Return (X, Y) of the center of cell containing provided text 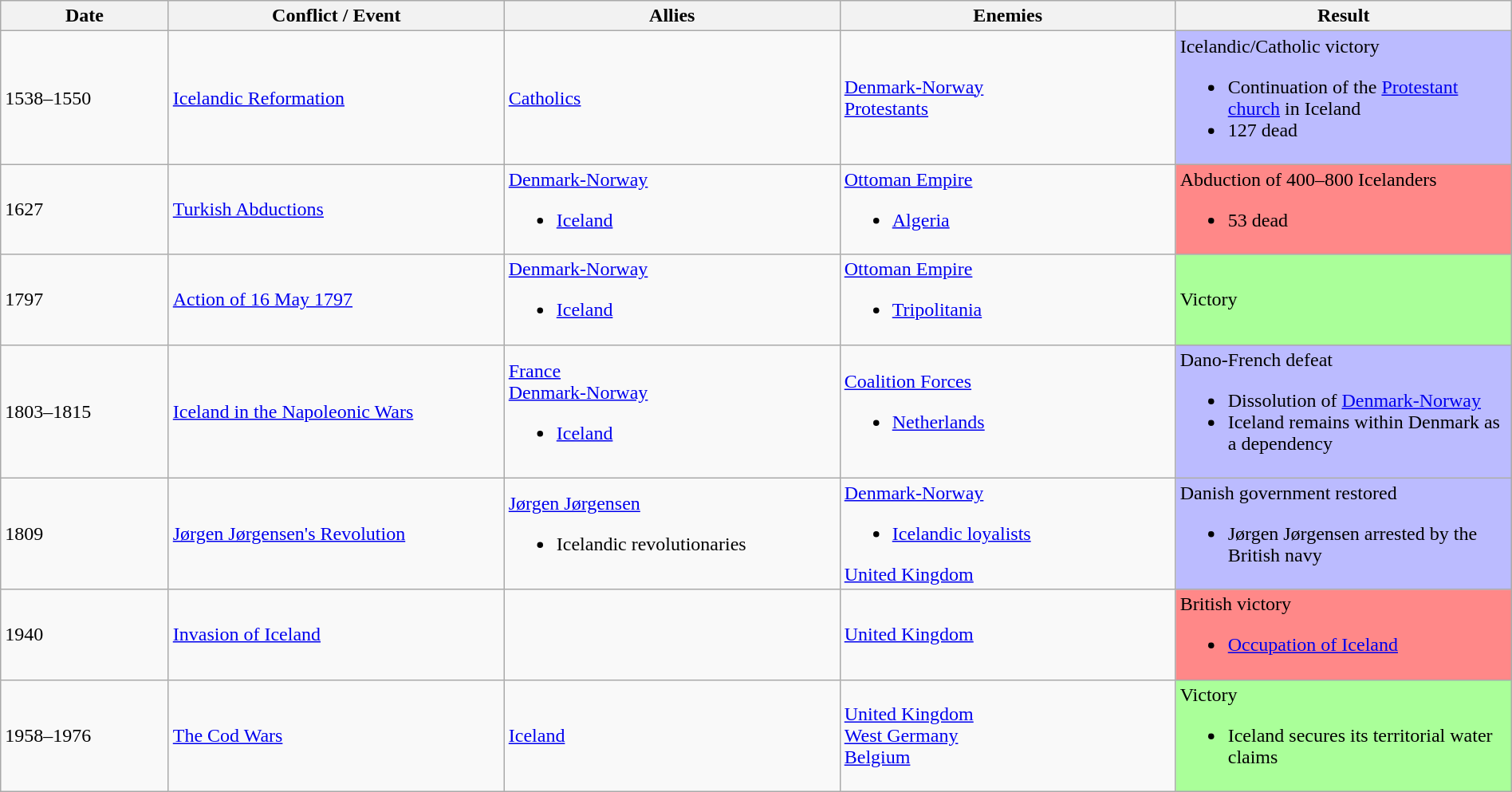
Catholics (671, 97)
1940 (85, 635)
Turkish Abductions (337, 209)
United Kingdom (1008, 635)
Date (85, 16)
1803–1815 (85, 412)
Enemies (1008, 16)
1538–1550 (85, 97)
1627 (85, 209)
Denmark-Norway Protestants (1008, 97)
United Kingdom West Germany Belgium (1008, 735)
Allies (671, 16)
VictoryIceland secures its territorial water claims (1343, 735)
British victoryOccupation of Iceland (1343, 635)
Jørgen JørgensenIcelandic revolutionaries (671, 534)
Iceland (671, 735)
Conflict / Event (337, 16)
Jørgen Jørgensen's Revolution (337, 534)
Dano-French defeatDissolution of Denmark-NorwayIceland remains within Denmark as a dependency (1343, 412)
Victory (1343, 300)
Danish government restoredJørgen Jørgensen arrested by the British navy (1343, 534)
1797 (85, 300)
1809 (85, 534)
The Cod Wars (337, 735)
Action of 16 May 1797 (337, 300)
1958–1976 (85, 735)
Abduction of 400–800 Icelanders53 dead (1343, 209)
Icelandic Reformation (337, 97)
Ottoman Empire Algeria (1008, 209)
Result (1343, 16)
Iceland in the Napoleonic Wars (337, 412)
Invasion of Iceland (337, 635)
France Denmark-NorwayIceland (671, 412)
Icelandic/Catholic victoryContinuation of the Protestant church in Iceland127 dead (1343, 97)
Denmark-NorwayIcelandic loyalists United Kingdom (1008, 534)
Coalition Forces Netherlands (1008, 412)
Ottoman Empire Tripolitania (1008, 300)
